Return (X, Y) of the center of cell containing provided text 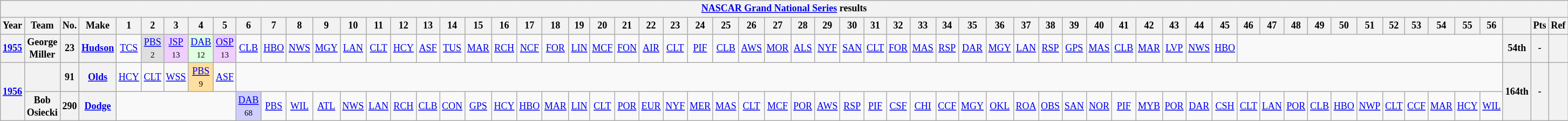
DAB12 (201, 48)
TCS (128, 48)
8 (300, 26)
33 (923, 26)
21 (627, 26)
55 (1468, 26)
ALS (803, 48)
7 (274, 26)
52 (1394, 26)
OKL (999, 106)
49 (1320, 26)
EUR (651, 106)
22 (651, 26)
TUS (452, 48)
Make (98, 26)
35 (972, 26)
30 (853, 26)
31 (875, 26)
CSF (898, 106)
50 (1344, 26)
NASCAR Grand National Series results (785, 9)
39 (1074, 26)
34 (947, 26)
WSS (176, 77)
16 (504, 26)
CON (452, 106)
Olds (98, 77)
Bob Osiecki (42, 106)
15 (478, 26)
37 (1026, 26)
29 (828, 26)
38 (1051, 26)
19 (580, 26)
Hudson (98, 48)
2 (152, 26)
Dodge (98, 106)
ROA (1026, 106)
CHI (923, 106)
164th (1517, 91)
18 (556, 26)
Year (13, 26)
17 (530, 26)
26 (751, 26)
OBS (1051, 106)
ATL (326, 106)
53 (1417, 26)
No. (70, 26)
42 (1149, 26)
6 (248, 26)
54 (1441, 26)
56 (1491, 26)
20 (602, 26)
24 (700, 26)
9 (326, 26)
43 (1174, 26)
48 (1296, 26)
40 (1099, 26)
Pts (1540, 26)
NWP (1369, 106)
54th (1517, 48)
PBS (274, 106)
290 (70, 106)
32 (898, 26)
1956 (13, 91)
OSP13 (225, 48)
11 (379, 26)
91 (70, 77)
47 (1272, 26)
PBS2 (152, 48)
41 (1124, 26)
13 (428, 26)
46 (1249, 26)
1 (128, 26)
CSH (1225, 106)
12 (404, 26)
25 (726, 26)
AIR (651, 48)
JSP13 (176, 48)
45 (1225, 26)
5 (225, 26)
Ref (1558, 26)
MER (700, 106)
1955 (13, 48)
36 (999, 26)
NOR (1099, 106)
3 (176, 26)
28 (803, 26)
MYB (1149, 106)
MOR (778, 48)
LVP (1174, 48)
14 (452, 26)
51 (1369, 26)
10 (353, 26)
PBS9 (201, 77)
Team (42, 26)
4 (201, 26)
George Miller (42, 48)
27 (778, 26)
44 (1199, 26)
NCF (530, 48)
DAB68 (248, 106)
FON (627, 48)
